Return the (x, y) coordinate for the center point of the cell that contains the specified text.  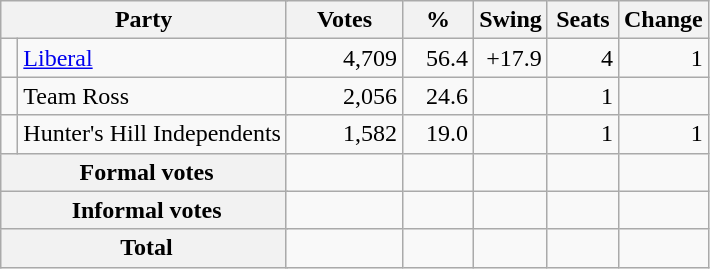
Swing (511, 20)
56.4 (438, 58)
Seats (582, 20)
Liberal (152, 58)
Hunter's Hill Independents (152, 134)
% (438, 20)
19.0 (438, 134)
4 (582, 58)
Informal votes (144, 210)
2,056 (344, 96)
+17.9 (511, 58)
Formal votes (144, 172)
24.6 (438, 96)
Party (144, 20)
Total (144, 248)
1,582 (344, 134)
Change (663, 20)
Votes (344, 20)
4,709 (344, 58)
Team Ross (152, 96)
